Output the [X, Y] coordinate of the center of the cell containing the given text.  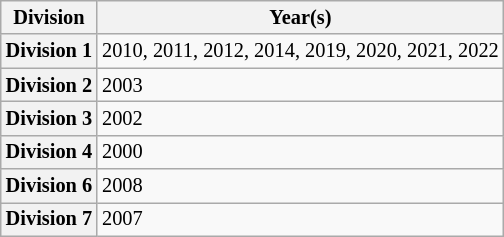
2007 [300, 219]
Division 2 [49, 85]
Division 7 [49, 219]
2003 [300, 85]
Division 4 [49, 152]
Division 3 [49, 118]
2000 [300, 152]
Year(s) [300, 17]
Division 1 [49, 51]
2008 [300, 186]
2002 [300, 118]
Division 6 [49, 186]
Division [49, 17]
2010, 2011, 2012, 2014, 2019, 2020, 2021, 2022 [300, 51]
